Return the (X, Y) coordinate for the center point of the cell that contains the specified text.  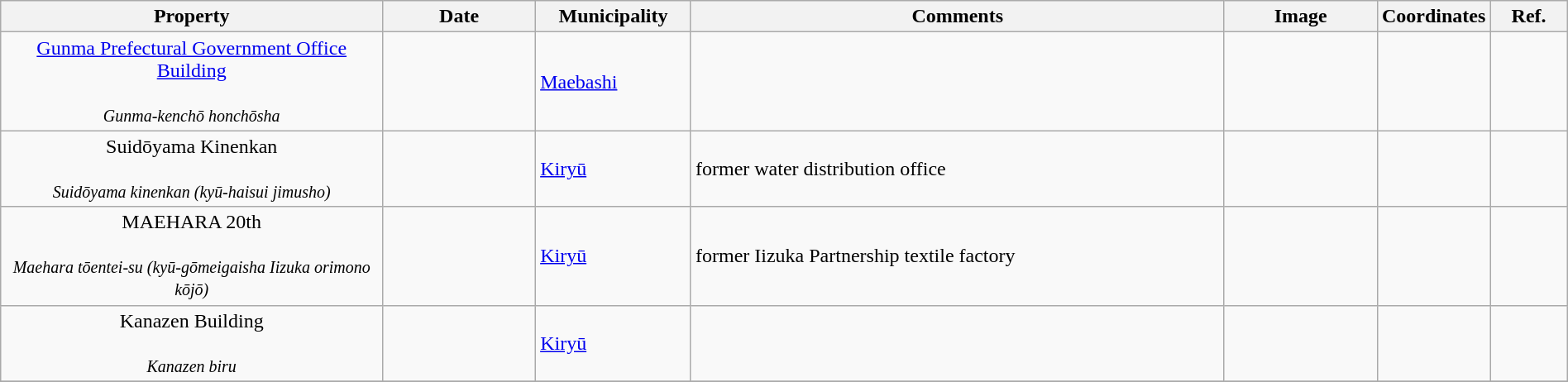
Ref. (1528, 17)
former water distribution office (958, 169)
Date (460, 17)
MAEHARA 20thMaehara tōentei-su (kyū-gōmeigaisha Iizuka orimono kōjō) (192, 256)
Gunma Prefectural Government Office BuildingGunma-kenchō honchōsha (192, 81)
Coordinates (1433, 17)
Maebashi (614, 81)
Comments (958, 17)
Kanazen BuildingKanazen biru (192, 343)
Suidōyama KinenkanSuidōyama kinenkan (kyū-haisui jimusho) (192, 169)
Property (192, 17)
Municipality (614, 17)
former Iizuka Partnership textile factory (958, 256)
Image (1301, 17)
